Scan for the cell matching the given text and deliver its (x, y) coordinate at center. 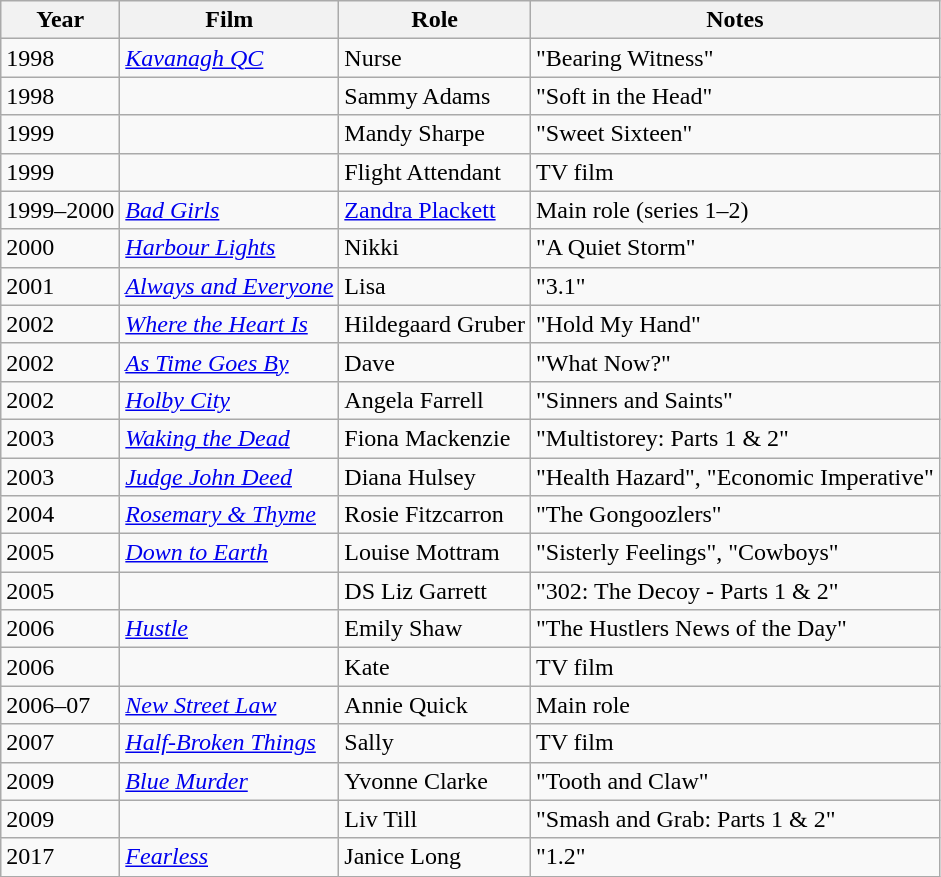
Main role (734, 705)
DS Liz Garrett (435, 591)
Bad Girls (230, 210)
Fiona Mackenzie (435, 438)
Always and Everyone (230, 286)
"A Quiet Storm" (734, 248)
Notes (734, 20)
"302: The Decoy - Parts 1 & 2" (734, 591)
"Smash and Grab: Parts 1 & 2" (734, 819)
Harbour Lights (230, 248)
2000 (60, 248)
Judge John Deed (230, 477)
Flight Attendant (435, 172)
1999–2000 (60, 210)
"3.1" (734, 286)
"Multistorey: Parts 1 & 2" (734, 438)
"Hold My Hand" (734, 324)
Nurse (435, 58)
Rosie Fitzcarron (435, 515)
Half-Broken Things (230, 743)
Blue Murder (230, 781)
Rosemary & Thyme (230, 515)
New Street Law (230, 705)
Annie Quick (435, 705)
Waking the Dead (230, 438)
Where the Heart Is (230, 324)
Main role (series 1–2) (734, 210)
"The Gongoozlers" (734, 515)
Yvonne Clarke (435, 781)
Mandy Sharpe (435, 134)
2006–07 (60, 705)
Kavanagh QC (230, 58)
Down to Earth (230, 553)
2001 (60, 286)
"The Hustlers News of the Day" (734, 629)
2004 (60, 515)
Liv Till (435, 819)
As Time Goes By (230, 362)
"Bearing Witness" (734, 58)
Hustle (230, 629)
"Health Hazard", "Economic Imperative" (734, 477)
Film (230, 20)
Year (60, 20)
"Sisterly Feelings", "Cowboys" (734, 553)
2007 (60, 743)
2017 (60, 857)
Emily Shaw (435, 629)
Angela Farrell (435, 400)
Sally (435, 743)
Kate (435, 667)
"Tooth and Claw" (734, 781)
Nikki (435, 248)
Holby City (230, 400)
"What Now?" (734, 362)
Dave (435, 362)
Zandra Plackett (435, 210)
Hildegaard Gruber (435, 324)
"1.2" (734, 857)
Janice Long (435, 857)
Fearless (230, 857)
Louise Mottram (435, 553)
Diana Hulsey (435, 477)
Sammy Adams (435, 96)
"Sinners and Saints" (734, 400)
Role (435, 20)
"Sweet Sixteen" (734, 134)
"Soft in the Head" (734, 96)
Lisa (435, 286)
